Return the (X, Y) coordinate for the center point of the cell that contains the specified text.  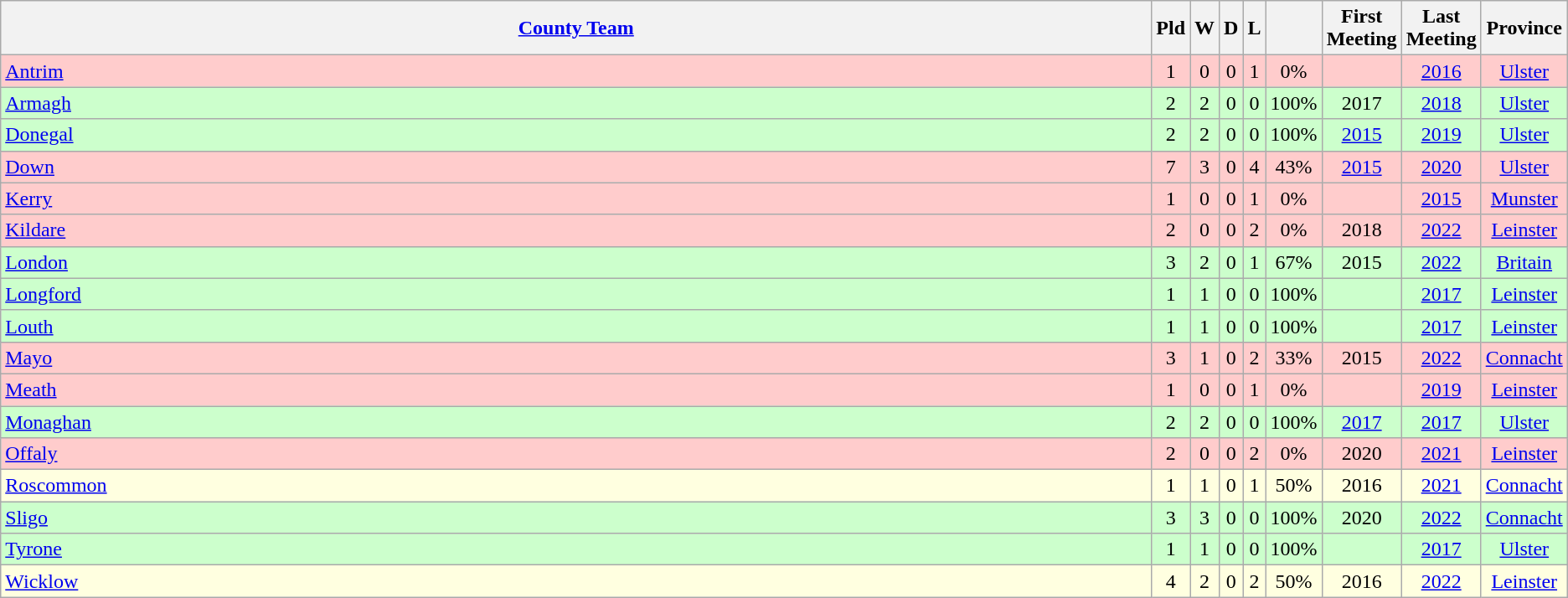
First Meeting (1362, 28)
Tyrone (576, 549)
Roscommon (576, 486)
Wicklow (576, 581)
W (1204, 28)
Antrim (576, 71)
Monaghan (576, 421)
Donegal (576, 135)
Longford (576, 294)
33% (1293, 358)
Armagh (576, 103)
Kildare (576, 230)
Pld (1171, 28)
Meath (576, 389)
67% (1293, 262)
Kerry (576, 198)
7 (1171, 167)
Last Meeting (1441, 28)
Louth (576, 326)
Britain (1524, 262)
Province (1524, 28)
Down (576, 167)
D (1231, 28)
Munster (1524, 198)
L (1255, 28)
County Team (576, 28)
London (576, 262)
Sligo (576, 518)
43% (1293, 167)
Offaly (576, 454)
Mayo (576, 358)
